For the text-containing cell, return its midpoint in [x, y] coordinate format. 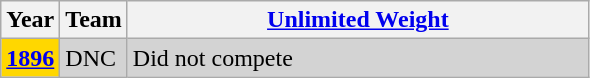
Unlimited Weight [358, 20]
DNC [94, 58]
Did not compete [358, 58]
1896 [30, 58]
Team [94, 20]
Year [30, 20]
